Extract the (x, y) coordinate from the center of the cell holding the provided text.  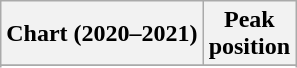
Peakposition (249, 34)
Chart (2020–2021) (102, 34)
